For the text-containing cell, return its midpoint in (X, Y) coordinate format. 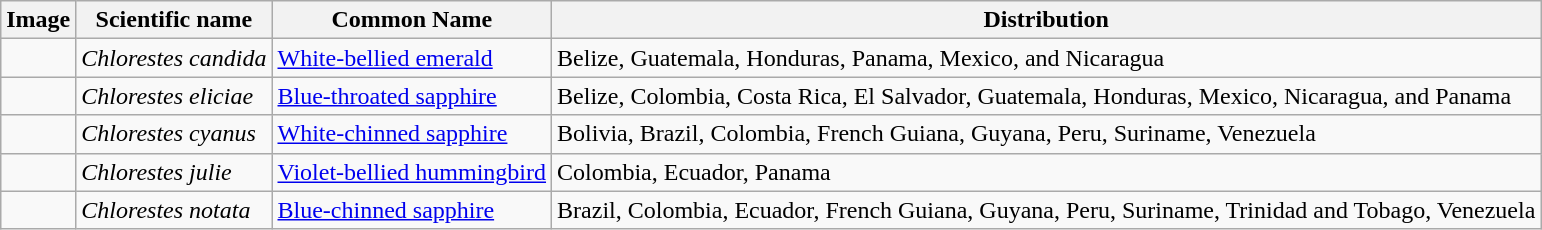
Violet-bellied hummingbird (412, 172)
Chlorestes notata (174, 210)
Common Name (412, 20)
Chlorestes eliciae (174, 96)
Brazil, Colombia, Ecuador, French Guiana, Guyana, Peru, Suriname, Trinidad and Tobago, Venezuela (1046, 210)
Blue-throated sapphire (412, 96)
Bolivia, Brazil, Colombia, French Guiana, Guyana, Peru, Suriname, Venezuela (1046, 134)
Chlorestes candida (174, 58)
Distribution (1046, 20)
Image (38, 20)
White-chinned sapphire (412, 134)
Chlorestes julie (174, 172)
Blue-chinned sapphire (412, 210)
Belize, Colombia, Costa Rica, El Salvador, Guatemala, Honduras, Mexico, Nicaragua, and Panama (1046, 96)
Chlorestes cyanus (174, 134)
White-bellied emerald (412, 58)
Belize, Guatemala, Honduras, Panama, Mexico, and Nicaragua (1046, 58)
Scientific name (174, 20)
Colombia, Ecuador, Panama (1046, 172)
